Return [x, y] of the center of cell containing provided text 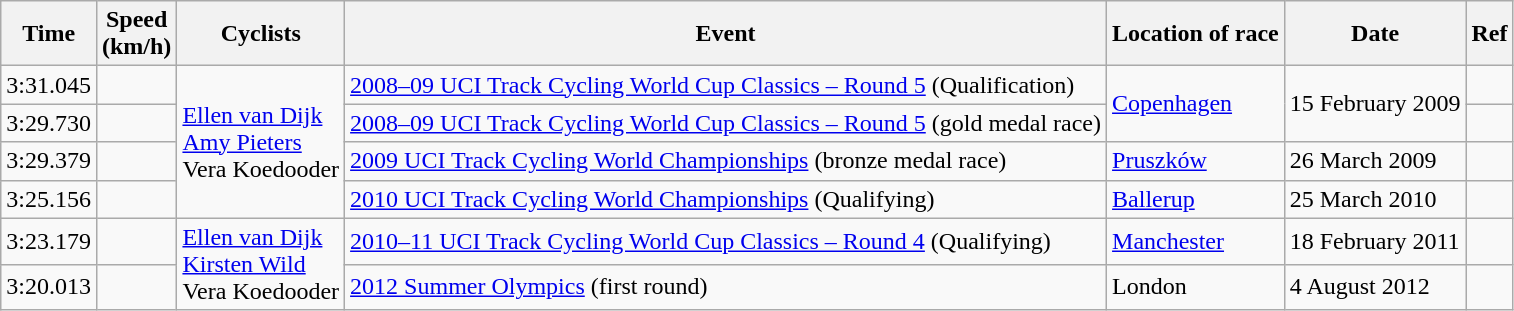
3:25.156 [49, 199]
London [1196, 287]
2012 Summer Olympics (first round) [726, 287]
3:23.179 [49, 241]
Event [726, 34]
3:29.730 [49, 123]
Ellen van DijkKirsten WildVera Koedooder [261, 264]
Location of race [1196, 34]
3:31.045 [49, 85]
Ref [1490, 34]
Time [49, 34]
Ellen van DijkAmy PietersVera Koedooder [261, 142]
Speed(km/h) [136, 34]
2010–11 UCI Track Cycling World Cup Classics – Round 4 (Qualifying) [726, 241]
3:29.379 [49, 161]
Manchester [1196, 241]
4 August 2012 [1375, 287]
Cyclists [261, 34]
26 March 2009 [1375, 161]
15 February 2009 [1375, 104]
Pruszków [1196, 161]
25 March 2010 [1375, 199]
2010 UCI Track Cycling World Championships (Qualifying) [726, 199]
Ballerup [1196, 199]
2008–09 UCI Track Cycling World Cup Classics – Round 5 (Qualification) [726, 85]
2008–09 UCI Track Cycling World Cup Classics – Round 5 (gold medal race) [726, 123]
Date [1375, 34]
3:20.013 [49, 287]
Copenhagen [1196, 104]
18 February 2011 [1375, 241]
2009 UCI Track Cycling World Championships (bronze medal race) [726, 161]
